Locate the cell with the specified text and output its [x, y] center coordinate. 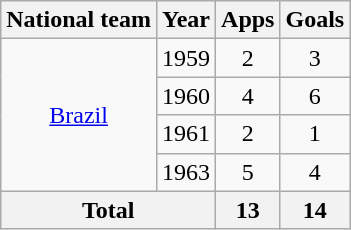
6 [315, 96]
Goals [315, 20]
Total [108, 210]
1961 [186, 134]
1960 [186, 96]
5 [248, 172]
Apps [248, 20]
1959 [186, 58]
13 [248, 210]
1963 [186, 172]
National team [79, 20]
Brazil [79, 115]
1 [315, 134]
Year [186, 20]
14 [315, 210]
3 [315, 58]
